For the text-containing cell, return its midpoint in [x, y] coordinate format. 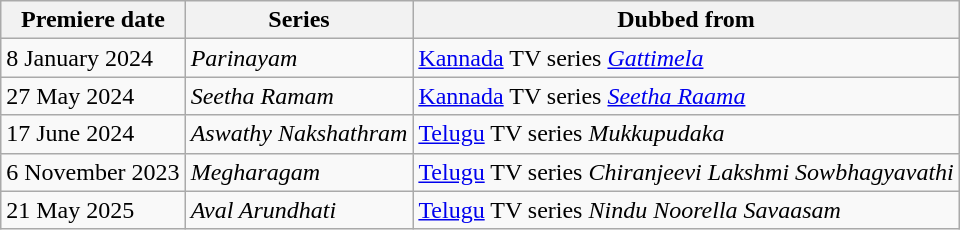
Seetha Ramam [299, 96]
Aswathy Nakshathram [299, 134]
6 November 2023 [93, 172]
Megharagam [299, 172]
Telugu TV series Nindu Noorella Savaasam [686, 210]
Kannada TV series Seetha Raama [686, 96]
Premiere date [93, 20]
Dubbed from [686, 20]
27 May 2024 [93, 96]
Telugu TV series Chiranjeevi Lakshmi Sowbhagyavathi [686, 172]
Parinayam [299, 58]
8 January 2024 [93, 58]
Kannada TV series Gattimela [686, 58]
21 May 2025 [93, 210]
Aval Arundhati [299, 210]
Series [299, 20]
17 June 2024 [93, 134]
Telugu TV series Mukkupudaka [686, 134]
